Capture the cell that displays the provided text and extract its [X, Y] central coordinate. 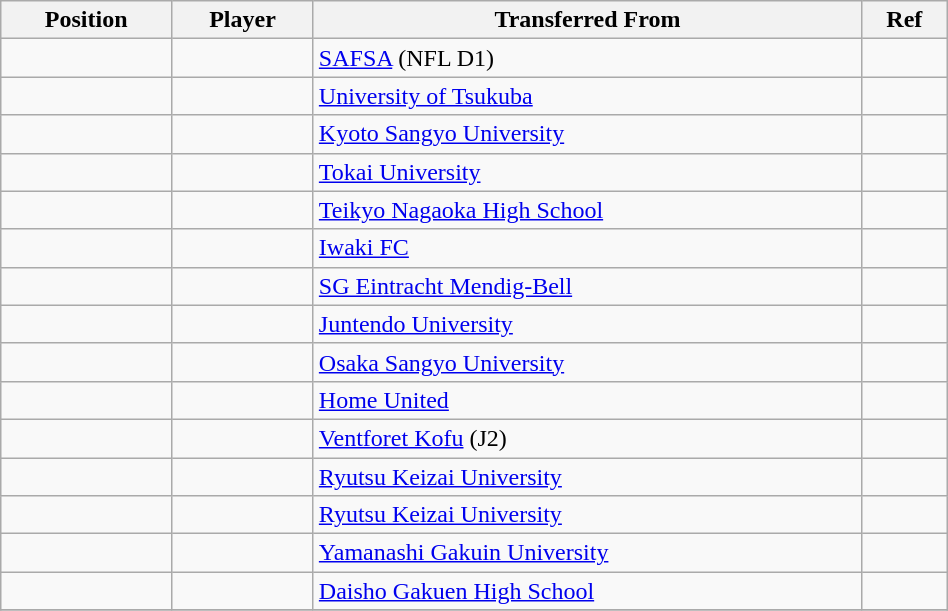
Transferred From [587, 20]
Position [86, 20]
Osaka Sangyo University [587, 362]
Ventforet Kofu (J2) [587, 438]
Tokai University [587, 172]
Home United [587, 400]
Juntendo University [587, 324]
SAFSA (NFL D1) [587, 58]
Daisho Gakuen High School [587, 591]
Teikyo Nagaoka High School [587, 210]
Player [243, 20]
University of Tsukuba [587, 96]
Iwaki FC [587, 248]
SG Eintracht Mendig-Bell [587, 286]
Yamanashi Gakuin University [587, 553]
Kyoto Sangyo University [587, 134]
Ref [904, 20]
